Find where the given text appears and provide that cell's center as [X, Y] coordinate. 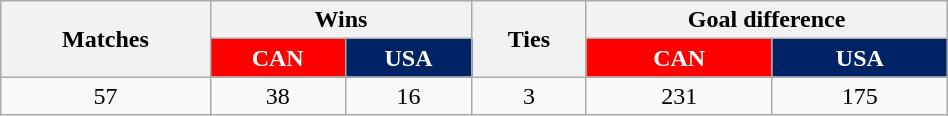
38 [278, 96]
Matches [106, 39]
16 [408, 96]
3 [529, 96]
175 [860, 96]
231 [679, 96]
Wins [341, 20]
Goal difference [766, 20]
Ties [529, 39]
57 [106, 96]
